From the cell containing the given text, extract its center point as [x, y] coordinate. 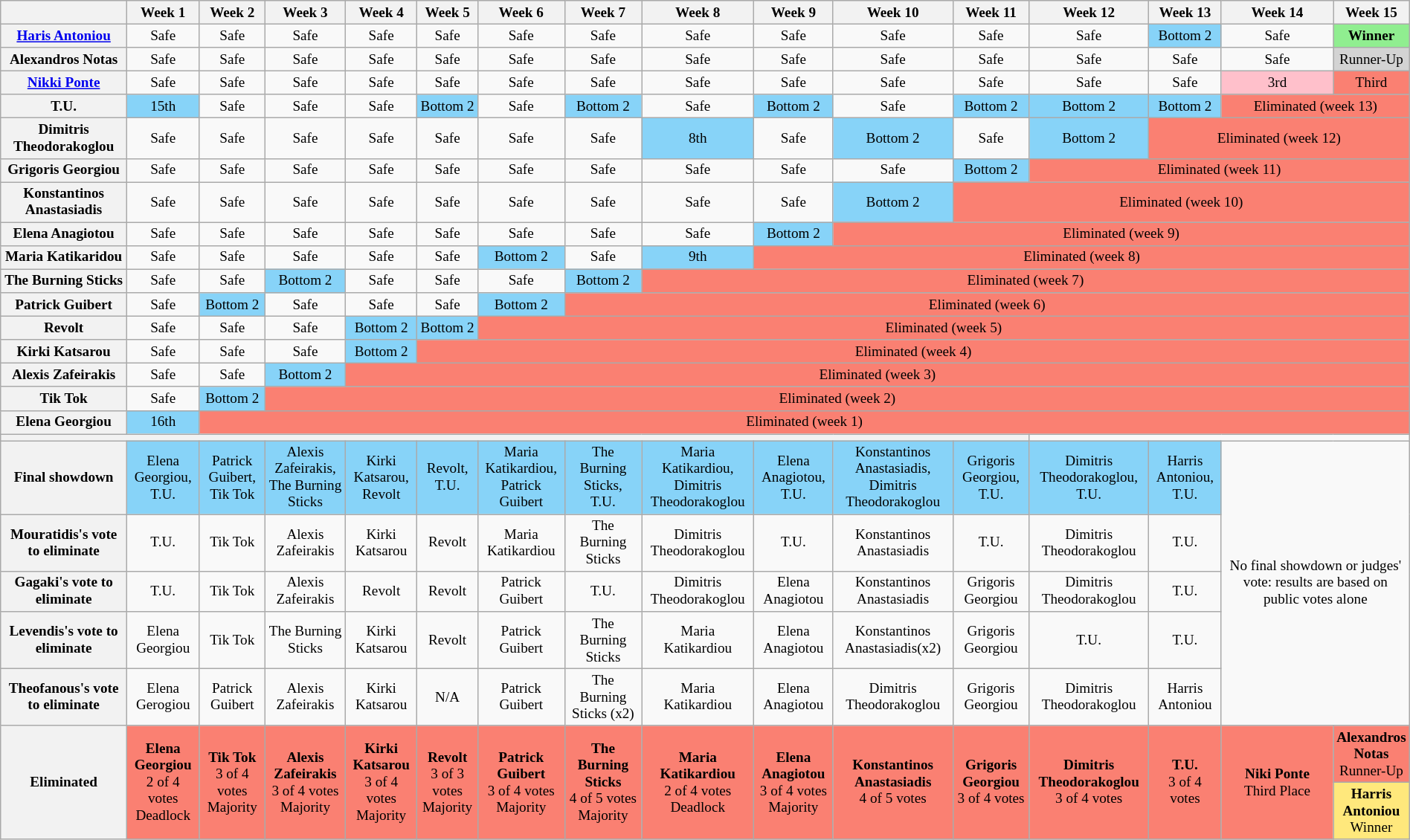
Week 5 [448, 13]
Dimitris Theodorakoglou3 of 4 votes [1089, 782]
Nikki Ponte [64, 83]
Week 14 [1277, 13]
Week 10 [892, 13]
Niki PonteThird Place [1277, 782]
No final showdown or judges' vote: results are based on public votes alone [1315, 583]
Elena Gerogiou [163, 697]
Eliminated (week 2) [837, 398]
Elena Anagiotou3 of 4 votesMajority [793, 782]
Maria Katikardiou,Patrick Guibert [521, 477]
Levendis's vote to eliminate [64, 639]
Runner-Up [1371, 59]
Konstantinos Anastasiadis, Dimitris Theodorakoglou [892, 477]
Eliminated (week 12) [1279, 138]
Elena Georgiou,T.U. [163, 477]
Elena Georgiou2 of 4 votesDeadlock [163, 782]
8th [698, 138]
Eliminated (week 6) [987, 305]
Eliminated (week 8) [1081, 257]
Maria Katikaridou [64, 257]
Harris Antoniou,T.U. [1185, 477]
The Burning Sticks (x2) [603, 697]
Patrick Guibert,Tik Tok [232, 477]
Week 1 [163, 13]
Eliminated (week 13) [1315, 106]
Eliminated (week 7) [1026, 281]
Week 6 [521, 13]
Dimitris Theodorakoglou,T.U. [1089, 477]
Revolt,T.U. [448, 477]
Week 4 [381, 13]
Kirki Katsarou,Revolt [381, 477]
Week 3 [306, 13]
Eliminated (week 1) [805, 422]
Grigoris Georgiou,T.U. [991, 477]
Week 11 [991, 13]
Revolt3 of 3 votesMajority [448, 782]
Tik Tok3 of 4 votesMajority [232, 782]
Eliminated (week 9) [1121, 234]
Winner [1371, 36]
9th [698, 257]
T.U.3 of 4 votes [1185, 782]
Theofanous's vote to eliminate [64, 697]
Gagaki's vote to eliminate [64, 591]
Third [1371, 83]
Eliminated (week 3) [878, 375]
Final showdown [64, 477]
3rd [1277, 83]
Patrick Guibert3 of 4 votesMajority [521, 782]
Grigoris Georgiou3 of 4 votes [991, 782]
N/A [448, 697]
Alexandros Notas [64, 59]
Harris Antoniou [1185, 697]
Harris AntoniouWinner [1371, 810]
The Burning Sticks4 of 5 votesMajority [603, 782]
15th [163, 106]
Week 8 [698, 13]
Konstantinos Anastasiadis(x2) [892, 639]
Week 7 [603, 13]
Alexis Zafeirakis,The Burning Sticks [306, 477]
Elena Anagiotou,T.U. [793, 477]
Maria Katikardiou, Dimitris Theodorakoglou [698, 477]
Mouratidis's vote to eliminate [64, 543]
Eliminated (week 5) [943, 328]
Week 12 [1089, 13]
Alexandros NotasRunner-Up [1371, 754]
Konstantinos Anastasiadis4 of 5 votes [892, 782]
Week 2 [232, 13]
The Burning Sticks,T.U. [603, 477]
Alexis Zafeirakis3 of 4 votesMajority [306, 782]
Eliminated (week 11) [1220, 170]
Week 9 [793, 13]
Maria Katikardiou2 of 4 votesDeadlock [698, 782]
Eliminated [64, 782]
Week 13 [1185, 13]
Eliminated (week 4) [913, 352]
Eliminated (week 10) [1181, 202]
Week 15 [1371, 13]
16th [163, 422]
Kirki Katsarou3 of 4 votesMajority [381, 782]
Haris Antoniou [64, 36]
